Provide the [x, y] coordinate of the cell's center where the given text is located.  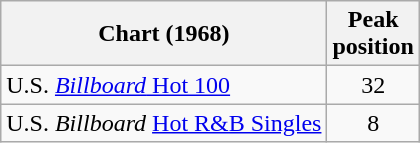
U.S. Billboard Hot 100 [164, 85]
Peakposition [373, 34]
U.S. Billboard Hot R&B Singles [164, 123]
8 [373, 123]
Chart (1968) [164, 34]
32 [373, 85]
